Identify which cell holds the provided text, then report its (X, Y) central coordinate. 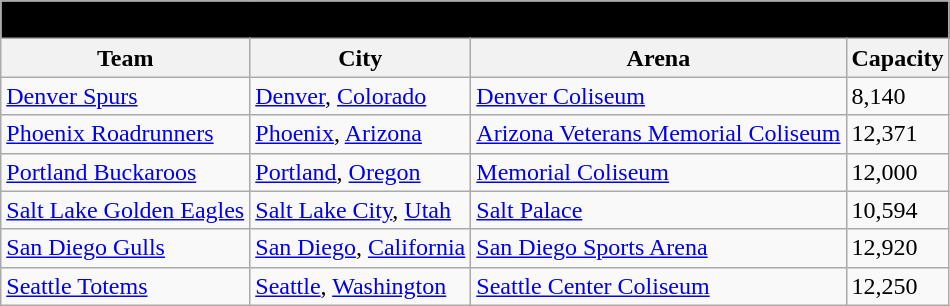
8,140 (898, 96)
Capacity (898, 58)
Salt Lake Golden Eagles (126, 210)
Portland Buckaroos (126, 172)
City (360, 58)
1971–72 Western Hockey League (475, 20)
San Diego Sports Arena (658, 248)
Phoenix Roadrunners (126, 134)
Salt Palace (658, 210)
10,594 (898, 210)
Phoenix, Arizona (360, 134)
San Diego, California (360, 248)
12,371 (898, 134)
Seattle Center Coliseum (658, 286)
Denver, Colorado (360, 96)
Arena (658, 58)
Denver Spurs (126, 96)
San Diego Gulls (126, 248)
Denver Coliseum (658, 96)
Memorial Coliseum (658, 172)
12,250 (898, 286)
12,920 (898, 248)
Seattle, Washington (360, 286)
12,000 (898, 172)
Arizona Veterans Memorial Coliseum (658, 134)
Portland, Oregon (360, 172)
Seattle Totems (126, 286)
Team (126, 58)
Salt Lake City, Utah (360, 210)
